Determine the (X, Y) coordinate at the center of the cell enclosing the given text.  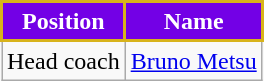
Bruno Metsu (194, 60)
Position (64, 22)
Name (194, 22)
Head coach (64, 60)
